Detect which cell encompasses the target text, then output its [X, Y] center coordinate. 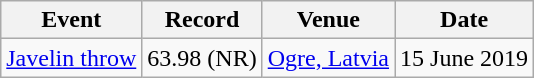
Record [202, 20]
Ogre, Latvia [328, 58]
Date [464, 20]
Venue [328, 20]
Event [72, 20]
Javelin throw [72, 58]
15 June 2019 [464, 58]
63.98 (NR) [202, 58]
